Find where the given text appears and provide that cell's center as (X, Y) coordinate. 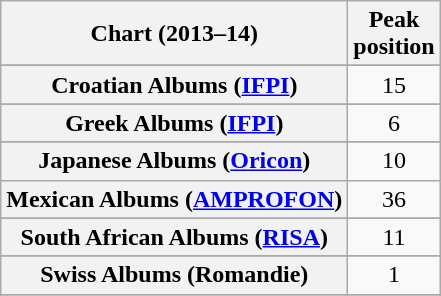
Japanese Albums (Oricon) (174, 161)
Croatian Albums (IFPI) (174, 85)
Chart (2013–14) (174, 34)
Greek Albums (IFPI) (174, 123)
Mexican Albums (AMPROFON) (174, 199)
1 (394, 275)
11 (394, 237)
Peakposition (394, 34)
15 (394, 85)
36 (394, 199)
South African Albums (RISA) (174, 237)
6 (394, 123)
Swiss Albums (Romandie) (174, 275)
10 (394, 161)
